Return [X, Y] of the center of cell containing provided text 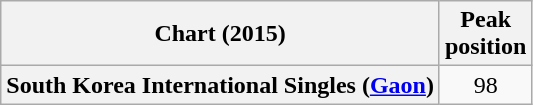
98 [485, 85]
Chart (2015) [220, 34]
Peakposition [485, 34]
South Korea International Singles (Gaon) [220, 85]
